Return the (x, y) coordinate for the center point of the cell that contains the specified text.  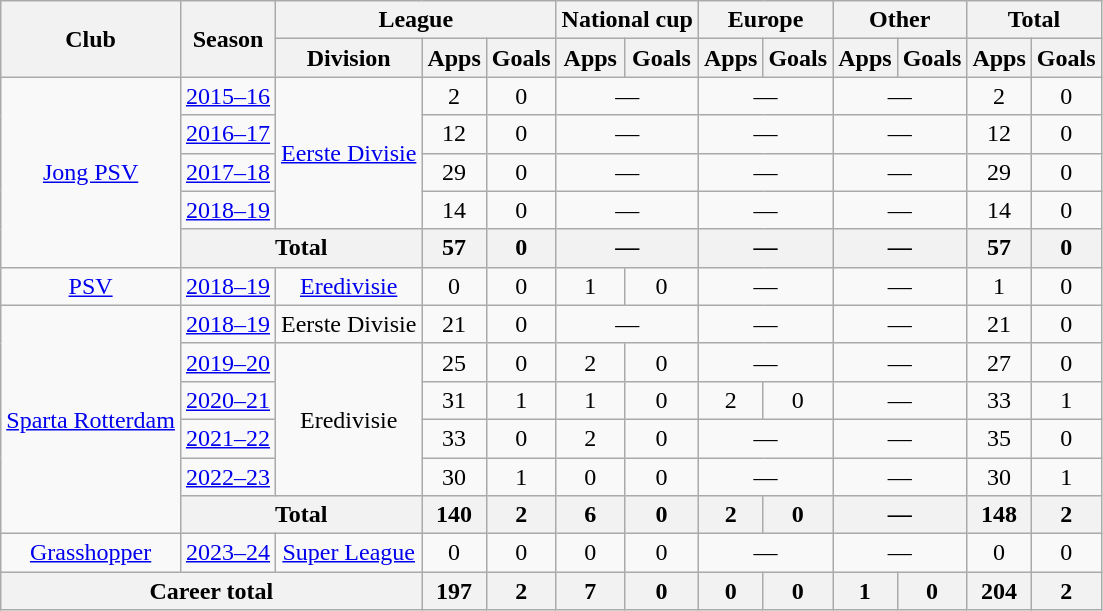
Grasshopper (91, 553)
Career total (212, 591)
2016–17 (228, 134)
Other (900, 20)
Super League (349, 553)
Europe (765, 20)
Jong PSV (91, 172)
25 (454, 362)
6 (590, 515)
Club (91, 39)
7 (590, 591)
PSV (91, 286)
204 (999, 591)
31 (454, 400)
Season (228, 39)
2020–21 (228, 400)
Sparta Rotterdam (91, 419)
27 (999, 362)
League (416, 20)
2021–22 (228, 438)
197 (454, 591)
2022–23 (228, 477)
2023–24 (228, 553)
148 (999, 515)
2019–20 (228, 362)
Division (349, 58)
2017–18 (228, 172)
National cup (627, 20)
2015–16 (228, 96)
140 (454, 515)
35 (999, 438)
